Search for the cell housing the specified text and yield its (x, y) center coordinate. 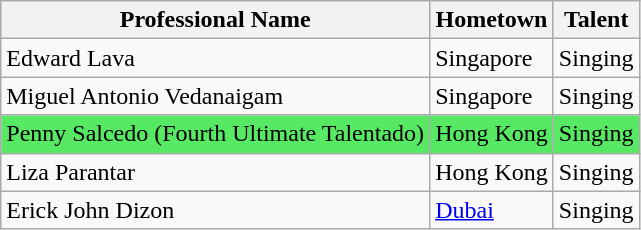
Erick John Dizon (216, 210)
Miguel Antonio Vedanaigam (216, 96)
Liza Parantar (216, 172)
Dubai (492, 210)
Professional Name (216, 20)
Hometown (492, 20)
Penny Salcedo (Fourth Ultimate Talentado) (216, 134)
Talent (596, 20)
Edward Lava (216, 58)
